Find where the given text appears and provide that cell's center as [X, Y] coordinate. 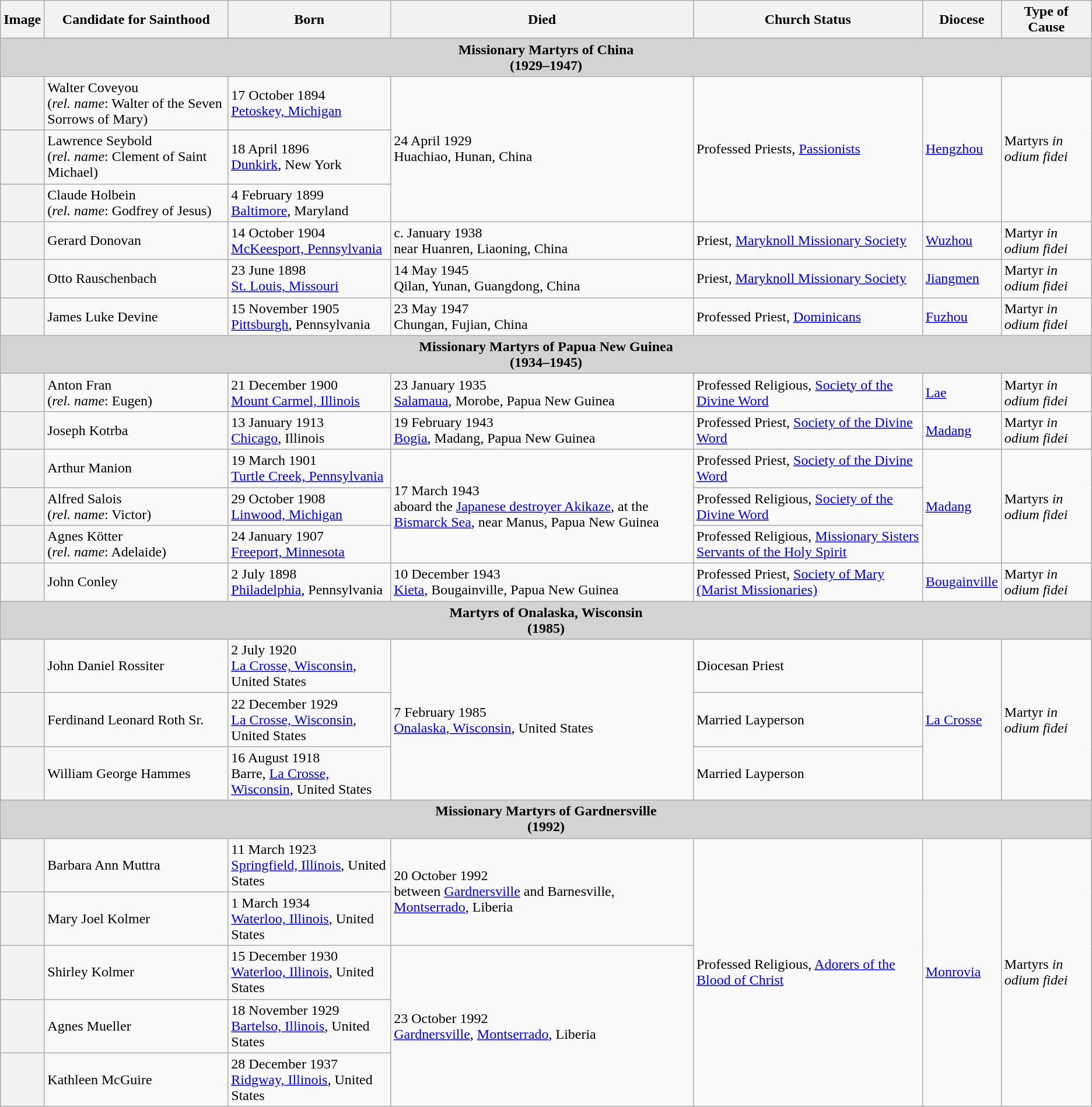
Missionary Martyrs of Gardnersville (1992) [546, 819]
15 December 1930 Waterloo, Illinois, United States [309, 972]
15 November 1905 Pittsburgh, Pennsylvania [309, 316]
16 August 1918 Barre, La Crosse, Wisconsin, United States [309, 773]
18 November 1929 Bartelso, Illinois, United States [309, 1026]
2 July 1920 La Crosse, Wisconsin, United States [309, 666]
1 March 1934 Waterloo, Illinois, United States [309, 919]
Fuzhou [961, 316]
Professed Religious, Missionary Sisters Servants of the Holy Spirit [808, 545]
Church Status [808, 20]
23 October 1992 Gardnersville, Montserrado, Liberia [542, 1026]
Ferdinand Leonard Roth Sr. [136, 720]
Missionary Martyrs of Papua New Guinea (1934–1945) [546, 355]
Barbara Ann Muttra [136, 865]
Missionary Martyrs of China (1929–1947) [546, 57]
Diocesan Priest [808, 666]
Alfred Salois (rel. name: Victor) [136, 506]
Kathleen McGuire [136, 1080]
Professed Priests, Passionists [808, 149]
23 June 1898 St. Louis, Missouri [309, 279]
Shirley Kolmer [136, 972]
Candidate for Sainthood [136, 20]
Professed Priest, Society of Mary (Marist Missionaries) [808, 582]
Professed Priest, Dominicans [808, 316]
23 January 1935 Salamaua, Morobe, Papua New Guinea [542, 392]
24 January 1907 Freeport, Minnesota [309, 545]
Martyrs of Onalaska, Wisconsin (1985) [546, 621]
Mary Joel Kolmer [136, 919]
Image [22, 20]
14 May 1945 Qilan, Yunan, Guangdong, China [542, 279]
11 March 1923 Springfield, Illinois, United States [309, 865]
Lawrence Seybold (rel. name: Clement of Saint Michael) [136, 157]
Claude Holbein (rel. name: Godfrey of Jesus) [136, 203]
17 October 1894 Petoskey, Michigan [309, 103]
Lae [961, 392]
Bougainville [961, 582]
c. January 1938 near Huanren, Liaoning, China [542, 240]
John Conley [136, 582]
Otto Rauschenbach [136, 279]
13 January 1913 Chicago, Illinois [309, 430]
Diocese [961, 20]
Died [542, 20]
Born [309, 20]
20 October 1992 between Gardnersville and Barnesville, Montserrado, Liberia [542, 892]
Wuzhou [961, 240]
19 February 1943 Bogia, Madang, Papua New Guinea [542, 430]
William George Hammes [136, 773]
La Crosse [961, 720]
Hengzhou [961, 149]
21 December 1900 Mount Carmel, Illinois [309, 392]
24 April 1929 Huachiao, Hunan, China [542, 149]
Anton Fran (rel. name: Eugen) [136, 392]
Monrovia [961, 972]
23 May 1947 Chungan, Fujian, China [542, 316]
22 December 1929 La Crosse, Wisconsin, United States [309, 720]
4 February 1899 Baltimore, Maryland [309, 203]
Walter Coveyou (rel. name: Walter of the Seven Sorrows of Mary) [136, 103]
Jiangmen [961, 279]
James Luke Devine [136, 316]
29 October 1908 Linwood, Michigan [309, 506]
Gerard Donovan [136, 240]
Professed Religious, Adorers of the Blood of Christ [808, 972]
17 March 1943 aboard the Japanese destroyer Akikaze, at the Bismarck Sea, near Manus, Papua New Guinea [542, 506]
19 March 1901 Turtle Creek, Pennsylvania [309, 468]
2 July 1898 Philadelphia, Pennsylvania [309, 582]
28 December 1937 Ridgway, Illinois, United States [309, 1080]
Joseph Kotrba [136, 430]
John Daniel Rossiter [136, 666]
Agnes Mueller [136, 1026]
10 December 1943 Kieta, Bougainville, Papua New Guinea [542, 582]
Type of Cause [1046, 20]
7 February 1985 Onalaska, Wisconsin, United States [542, 720]
14 October 1904 McKeesport, Pennsylvania [309, 240]
Arthur Manion [136, 468]
Agnes Kötter (rel. name: Adelaide) [136, 545]
18 April 1896 Dunkirk, New York [309, 157]
